Provide the [X, Y] coordinate of the cell's center where the given text is located.  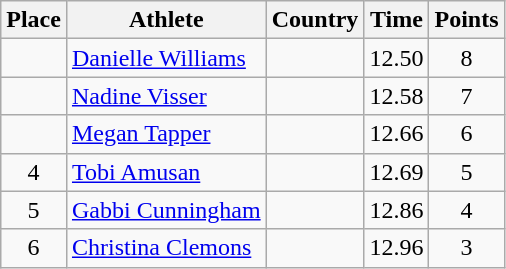
12.58 [396, 96]
Tobi Amusan [166, 172]
12.69 [396, 172]
Time [396, 20]
Danielle Williams [166, 58]
Country [315, 20]
12.86 [396, 210]
Gabbi Cunningham [166, 210]
12.66 [396, 134]
Place [34, 20]
12.50 [396, 58]
7 [466, 96]
Athlete [166, 20]
3 [466, 248]
12.96 [396, 248]
Christina Clemons [166, 248]
Nadine Visser [166, 96]
Megan Tapper [166, 134]
Points [466, 20]
8 [466, 58]
